Search for the cell housing the specified text and yield its [X, Y] center coordinate. 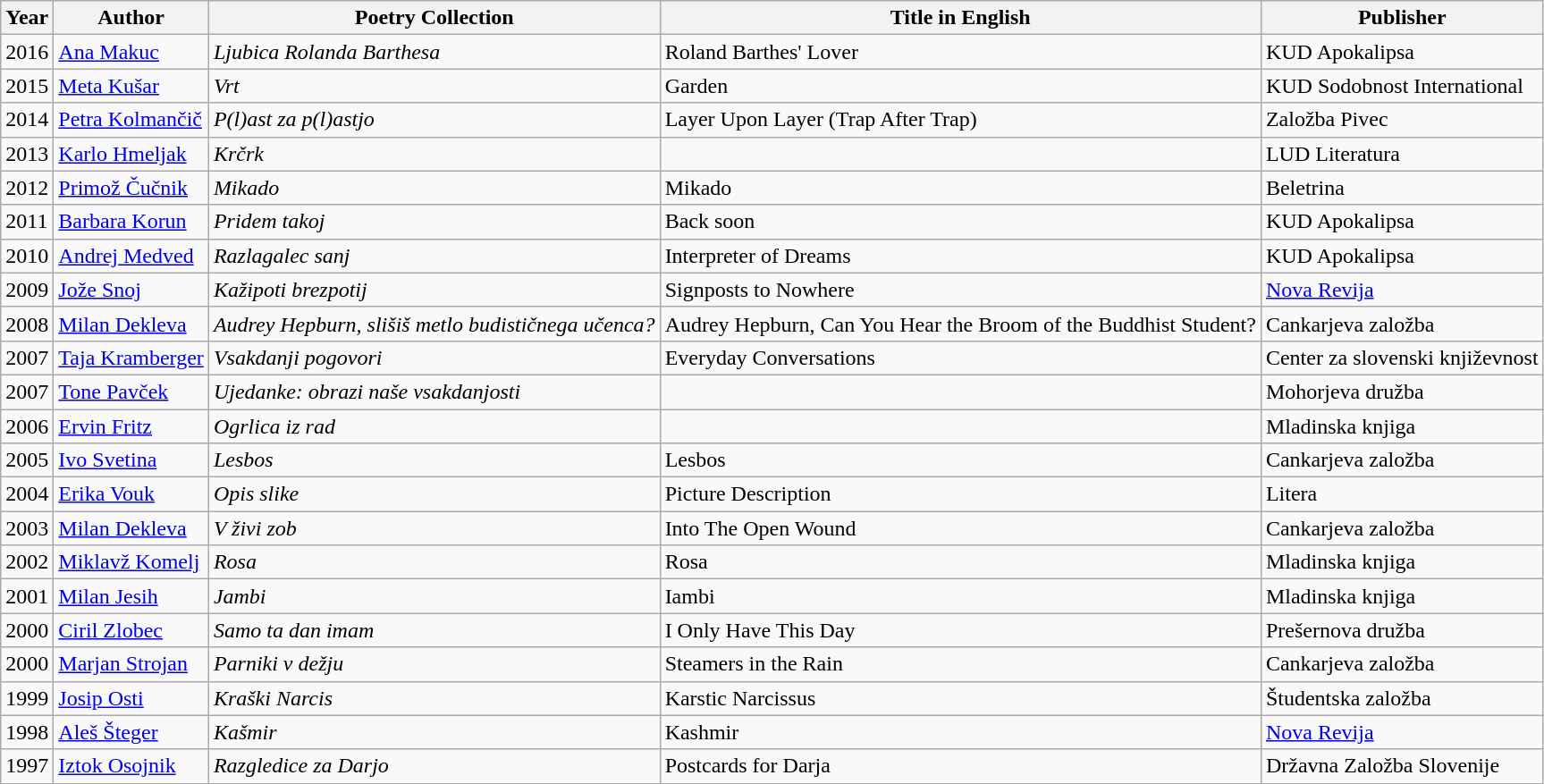
Iztok Osojnik [131, 766]
Interpreter of Dreams [960, 256]
Tone Pavček [131, 392]
Ivo Svetina [131, 460]
Postcards for Darja [960, 766]
Državna Založba Slovenije [1402, 766]
Ljubica Rolanda Barthesa [435, 52]
Vrt [435, 86]
Opis slike [435, 494]
Year [27, 18]
I Only Have This Day [960, 630]
Back soon [960, 222]
Petra Kolmančič [131, 120]
Beletrina [1402, 188]
Ervin Fritz [131, 426]
V živi zob [435, 528]
2013 [27, 154]
Razlagalec sanj [435, 256]
2015 [27, 86]
Into The Open Wound [960, 528]
Audrey Hepburn, Can You Hear the Broom of the Buddhist Student? [960, 324]
Milan Jesih [131, 596]
2009 [27, 290]
2006 [27, 426]
Garden [960, 86]
Kažipoti brezpotij [435, 290]
Razgledice za Darjo [435, 766]
Josip Osti [131, 698]
Everyday Conversations [960, 358]
2012 [27, 188]
LUD Literatura [1402, 154]
1997 [27, 766]
Roland Barthes' Lover [960, 52]
Karstic Narcissus [960, 698]
P(l)ast za p(l)astjo [435, 120]
Taja Kramberger [131, 358]
Iambi [960, 596]
Miklavž Komelj [131, 562]
Založba Pivec [1402, 120]
Erika Vouk [131, 494]
Kraški Narcis [435, 698]
Picture Description [960, 494]
Aleš Šteger [131, 732]
Prešernova družba [1402, 630]
2001 [27, 596]
Audrey Hepburn, slišiš metlo budističnega učenca? [435, 324]
Vsakdanji pogovori [435, 358]
2014 [27, 120]
Title in English [960, 18]
Ana Makuc [131, 52]
Karlo Hmeljak [131, 154]
2002 [27, 562]
Meta Kušar [131, 86]
2003 [27, 528]
Publisher [1402, 18]
2016 [27, 52]
Mohorjeva družba [1402, 392]
Parniki v dežju [435, 664]
Litera [1402, 494]
2011 [27, 222]
2005 [27, 460]
KUD Sodobnost International [1402, 86]
Steamers in the Rain [960, 664]
Author [131, 18]
Marjan Strojan [131, 664]
Poetry Collection [435, 18]
Jambi [435, 596]
2010 [27, 256]
Ujedanke: obrazi naše vsakdanjosti [435, 392]
Kashmir [960, 732]
Študentska založba [1402, 698]
Samo ta dan imam [435, 630]
Krčrk [435, 154]
Kašmir [435, 732]
1998 [27, 732]
Signposts to Nowhere [960, 290]
Layer Upon Layer (Trap After Trap) [960, 120]
Center za slovenski književnost [1402, 358]
Primož Čučnik [131, 188]
2008 [27, 324]
Jože Snoj [131, 290]
1999 [27, 698]
Andrej Medved [131, 256]
Pridem takoj [435, 222]
Ciril Zlobec [131, 630]
2004 [27, 494]
Ogrlica iz rad [435, 426]
Barbara Korun [131, 222]
